Extract the (x, y) coordinate from the center of the cell holding the provided text.  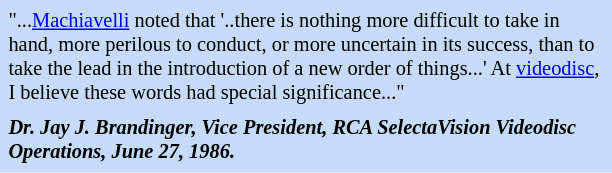
Dr. Jay J. Brandinger, Vice President, RCA SelectaVision Videodisc Operations, June 27, 1986. (306, 140)
